Identify which cell holds the provided text, then report its [x, y] central coordinate. 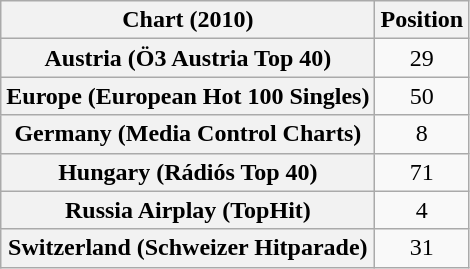
29 [422, 58]
Germany (Media Control Charts) [188, 134]
Austria (Ö3 Austria Top 40) [188, 58]
Chart (2010) [188, 20]
Switzerland (Schweizer Hitparade) [188, 248]
71 [422, 172]
8 [422, 134]
Position [422, 20]
4 [422, 210]
Hungary (Rádiós Top 40) [188, 172]
31 [422, 248]
Europe (European Hot 100 Singles) [188, 96]
50 [422, 96]
Russia Airplay (TopHit) [188, 210]
